Output the [X, Y] coordinate of the center of the cell containing the given text.  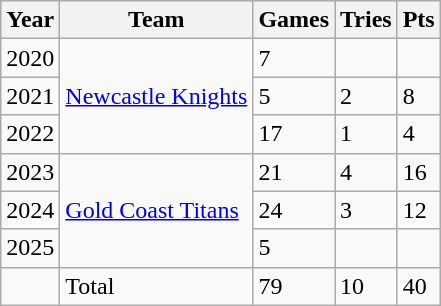
2023 [30, 172]
8 [418, 96]
Tries [366, 20]
Newcastle Knights [156, 96]
Games [294, 20]
17 [294, 134]
Gold Coast Titans [156, 210]
2 [366, 96]
79 [294, 286]
Team [156, 20]
Total [156, 286]
Pts [418, 20]
1 [366, 134]
24 [294, 210]
7 [294, 58]
3 [366, 210]
21 [294, 172]
2025 [30, 248]
40 [418, 286]
12 [418, 210]
16 [418, 172]
Year [30, 20]
2024 [30, 210]
2022 [30, 134]
10 [366, 286]
2020 [30, 58]
2021 [30, 96]
